Search for the cell housing the specified text and yield its (x, y) center coordinate. 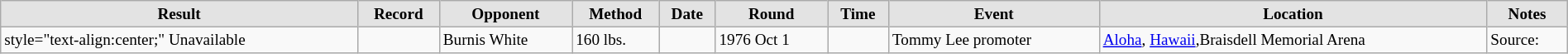
Result (179, 14)
1976 Oct 1 (772, 40)
style="text-align:center;" Unavailable (179, 40)
Record (399, 14)
Event (994, 14)
Opponent (505, 14)
Time (858, 14)
Location (1293, 14)
Aloha, Hawaii,Braisdell Memorial Arena (1293, 40)
Round (772, 14)
160 lbs. (615, 40)
Method (615, 14)
Burnis White (505, 40)
Date (687, 14)
Source: (1527, 40)
Notes (1527, 14)
Tommy Lee promoter (994, 40)
